Scan for the cell matching the given text and deliver its (x, y) coordinate at center. 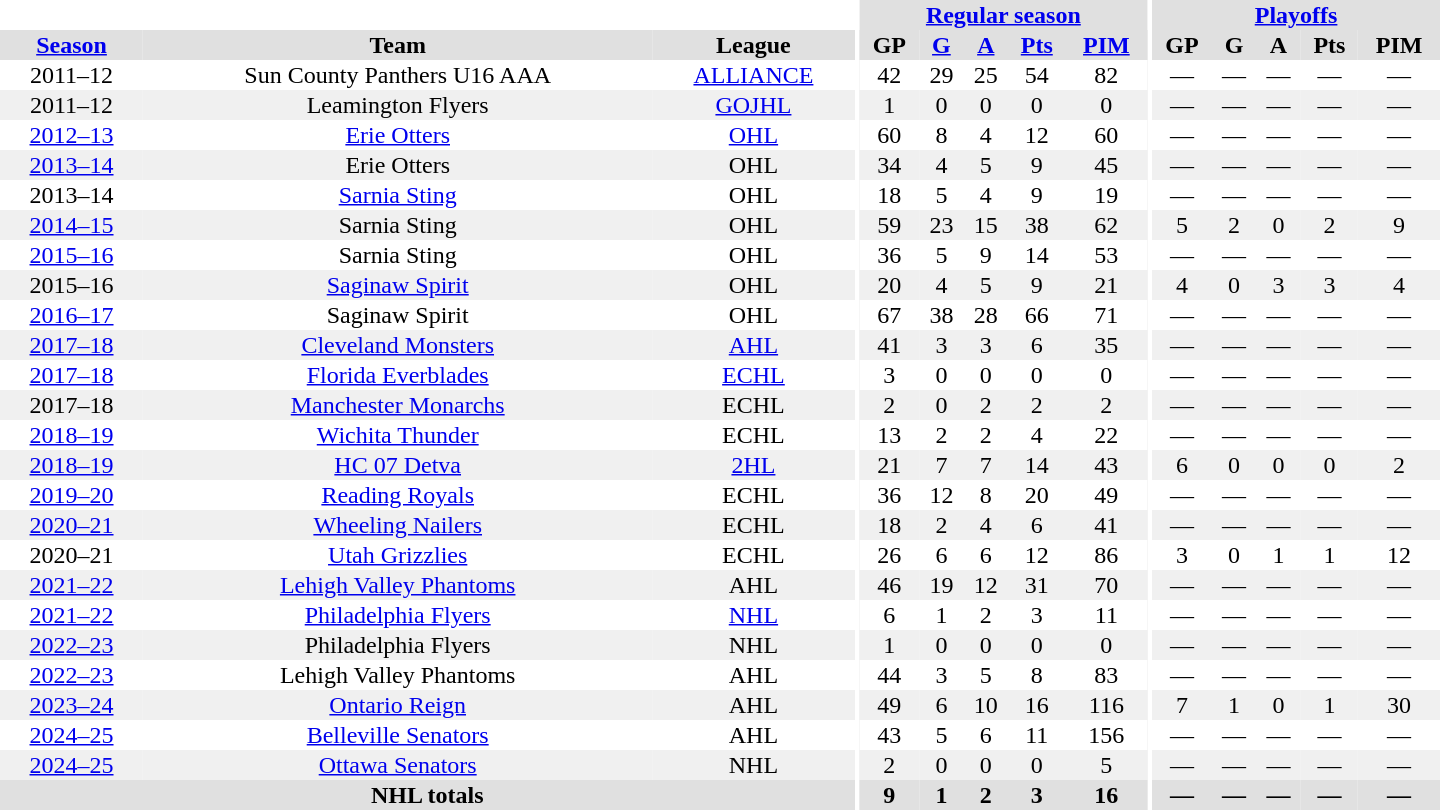
NHL totals (428, 795)
2023–24 (72, 705)
67 (889, 315)
10 (986, 705)
30 (1399, 705)
13 (889, 435)
Wheeling Nailers (398, 525)
Ottawa Senators (398, 765)
Cleveland Monsters (398, 345)
71 (1107, 315)
15 (986, 225)
Reading Royals (398, 495)
34 (889, 165)
83 (1107, 675)
HC 07 Detva (398, 465)
25 (986, 75)
Leamington Flyers (398, 105)
70 (1107, 585)
116 (1107, 705)
2016–17 (72, 315)
54 (1037, 75)
28 (986, 315)
45 (1107, 165)
31 (1037, 585)
Florida Everblades (398, 375)
Wichita Thunder (398, 435)
22 (1107, 435)
Belleville Senators (398, 735)
Manchester Monarchs (398, 405)
156 (1107, 735)
86 (1107, 555)
42 (889, 75)
League (753, 45)
44 (889, 675)
82 (1107, 75)
2HL (753, 465)
23 (941, 225)
GOJHL (753, 105)
26 (889, 555)
59 (889, 225)
66 (1037, 315)
53 (1107, 255)
Ontario Reign (398, 705)
Season (72, 45)
Utah Grizzlies (398, 555)
46 (889, 585)
Playoffs (1296, 15)
ALLIANCE (753, 75)
35 (1107, 345)
29 (941, 75)
Team (398, 45)
62 (1107, 225)
Sun County Panthers U16 AAA (398, 75)
2014–15 (72, 225)
Regular season (1003, 15)
2012–13 (72, 135)
2019–20 (72, 495)
